For the text-containing cell, return its midpoint in (x, y) coordinate format. 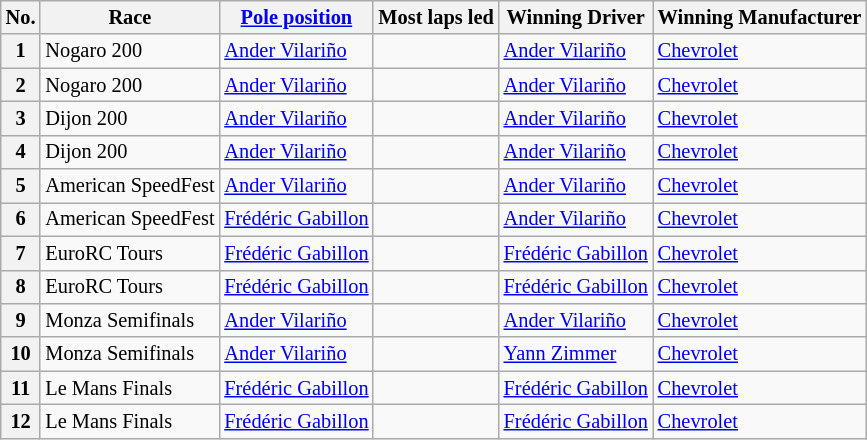
Most laps led (436, 17)
9 (21, 320)
11 (21, 388)
3 (21, 118)
Pole position (296, 17)
10 (21, 354)
Winning Manufacturer (760, 17)
7 (21, 253)
12 (21, 421)
8 (21, 287)
1 (21, 51)
Winning Driver (576, 17)
No. (21, 17)
Race (130, 17)
2 (21, 85)
5 (21, 186)
4 (21, 152)
Yann Zimmer (576, 354)
6 (21, 219)
